Return [X, Y] of the center of cell containing provided text 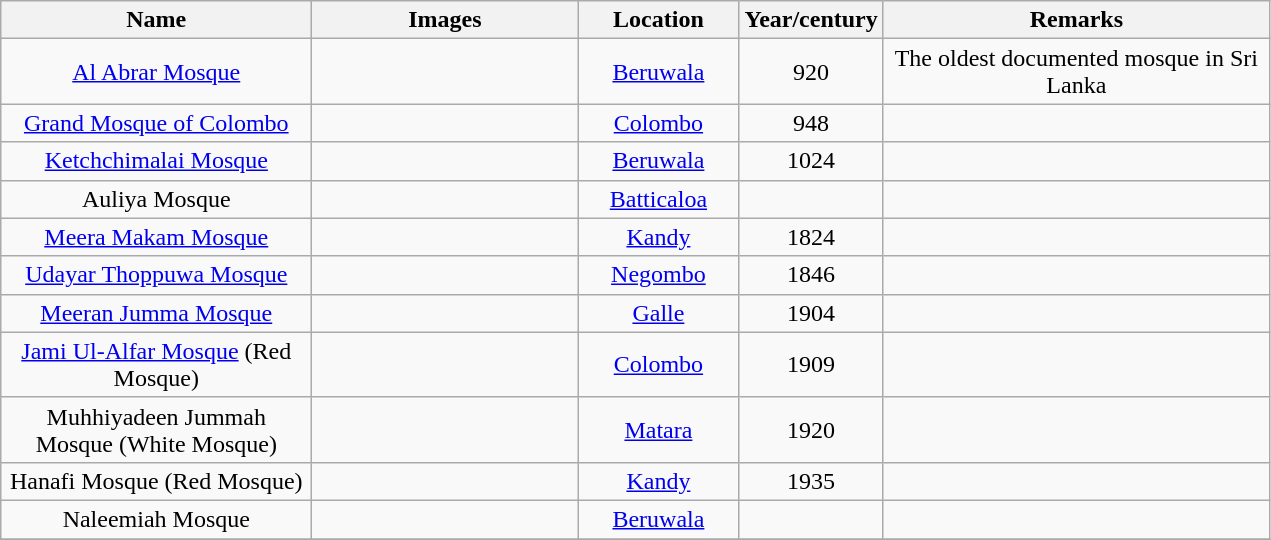
Meera Makam Mosque [156, 237]
Naleemiah Mosque [156, 519]
The oldest documented mosque in Sri Lanka [1076, 72]
Matara [658, 430]
Images [445, 20]
Name [156, 20]
Year/century [811, 20]
Al Abrar Mosque [156, 72]
1920 [811, 430]
1024 [811, 161]
Hanafi Mosque (Red Mosque) [156, 481]
Location [658, 20]
Batticaloa [658, 199]
1909 [811, 364]
Meeran Jumma Mosque [156, 313]
Ketchchimalai Mosque [156, 161]
Auliya Mosque [156, 199]
Udayar Thoppuwa Mosque [156, 275]
Muhhiyadeen Jummah Mosque (White Mosque) [156, 430]
1824 [811, 237]
Grand Mosque of Colombo [156, 123]
Remarks [1076, 20]
1904 [811, 313]
Jami Ul-Alfar Mosque (Red Mosque) [156, 364]
1935 [811, 481]
948 [811, 123]
920 [811, 72]
1846 [811, 275]
Galle [658, 313]
Negombo [658, 275]
